For the text-containing cell, return its midpoint in [X, Y] coordinate format. 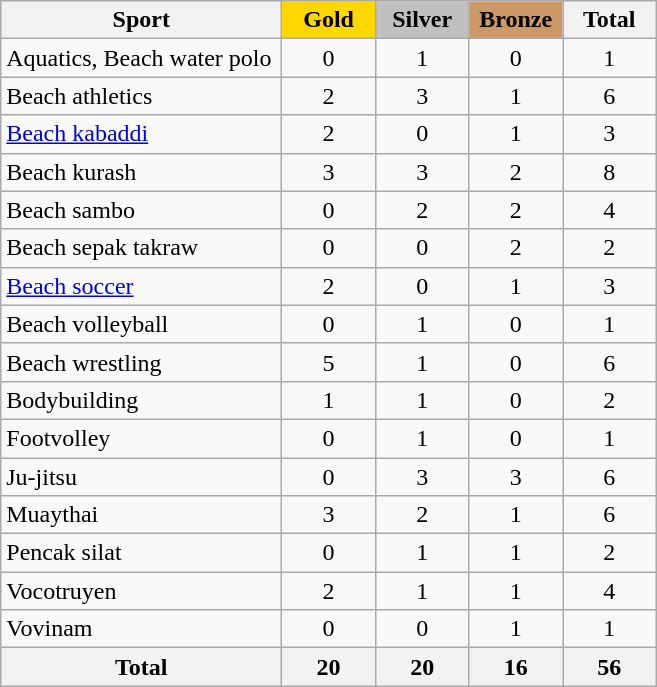
Pencak silat [142, 553]
Beach kabaddi [142, 134]
Beach sepak takraw [142, 248]
Beach kurash [142, 172]
Gold [329, 20]
Aquatics, Beach water polo [142, 58]
8 [609, 172]
Beach soccer [142, 286]
Footvolley [142, 438]
Ju-jitsu [142, 477]
Sport [142, 20]
5 [329, 362]
56 [609, 667]
Beach athletics [142, 96]
Muaythai [142, 515]
Silver [422, 20]
Vocotruyen [142, 591]
16 [516, 667]
Bronze [516, 20]
Beach volleyball [142, 324]
Bodybuilding [142, 400]
Beach sambo [142, 210]
Beach wrestling [142, 362]
Vovinam [142, 629]
